Provide the (X, Y) coordinate of the cell's center where the given text is located.  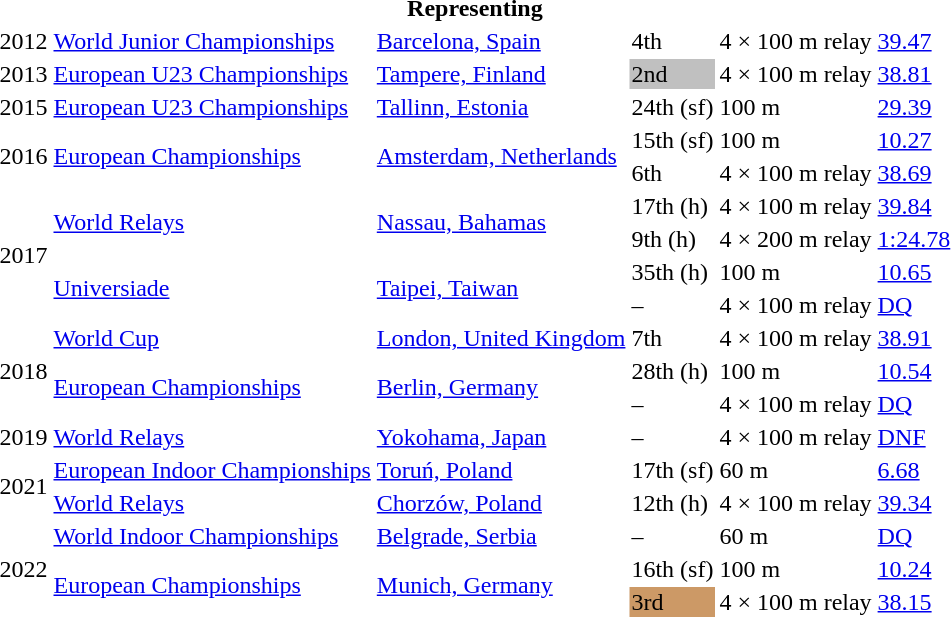
2nd (672, 74)
Belgrade, Serbia (501, 536)
Toruń, Poland (501, 470)
12th (h) (672, 503)
World Cup (212, 338)
15th (sf) (672, 140)
Tampere, Finland (501, 74)
Chorzów, Poland (501, 503)
World Indoor Championships (212, 536)
35th (h) (672, 272)
Munich, Germany (501, 586)
World Junior Championships (212, 41)
17th (sf) (672, 470)
Tallinn, Estonia (501, 107)
16th (sf) (672, 569)
Taipei, Taiwan (501, 288)
9th (h) (672, 239)
Nassau, Bahamas (501, 222)
4th (672, 41)
London, United Kingdom (501, 338)
17th (h) (672, 206)
Universiade (212, 288)
3rd (672, 602)
European Indoor Championships (212, 470)
Barcelona, Spain (501, 41)
Amsterdam, Netherlands (501, 156)
6th (672, 173)
Berlin, Germany (501, 388)
7th (672, 338)
4 × 200 m relay (796, 239)
28th (h) (672, 371)
24th (sf) (672, 107)
Yokohama, Japan (501, 437)
